Output the (x, y) coordinate of the center of the cell containing the given text.  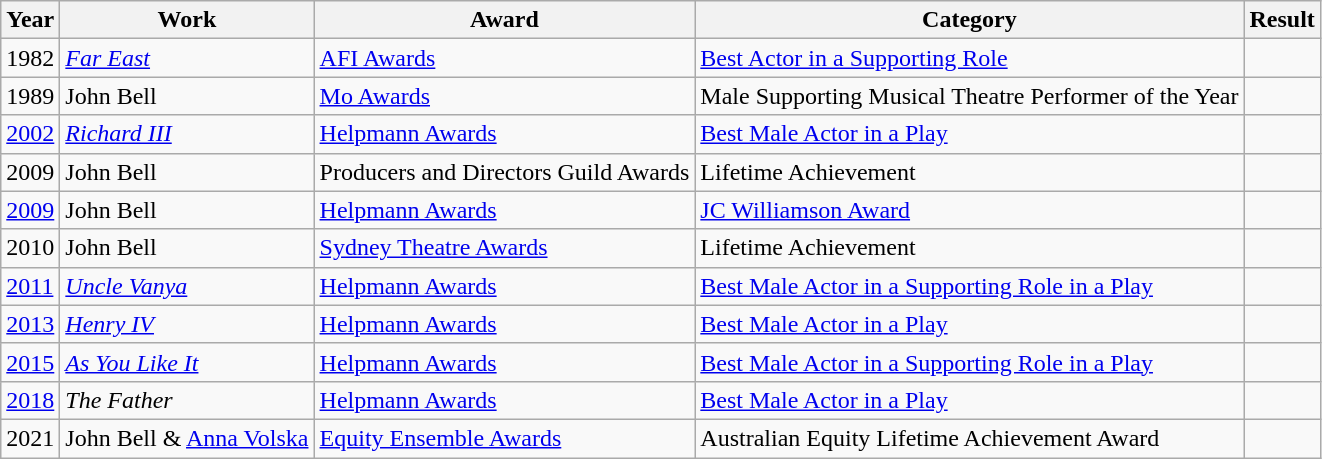
As You Like It (187, 362)
Equity Ensemble Awards (504, 438)
1989 (30, 96)
Best Actor in a Supporting Role (970, 58)
Result (1282, 20)
Uncle Vanya (187, 286)
John Bell & Anna Volska (187, 438)
2013 (30, 324)
Award (504, 20)
2021 (30, 438)
Producers and Directors Guild Awards (504, 172)
1982 (30, 58)
Far East (187, 58)
Work (187, 20)
2002 (30, 134)
JC Williamson Award (970, 210)
The Father (187, 400)
2010 (30, 248)
2015 (30, 362)
2011 (30, 286)
AFI Awards (504, 58)
2018 (30, 400)
Year (30, 20)
Male Supporting Musical Theatre Performer of the Year (970, 96)
Richard III (187, 134)
Mo Awards (504, 96)
Henry IV (187, 324)
Sydney Theatre Awards (504, 248)
Australian Equity Lifetime Achievement Award (970, 438)
Category (970, 20)
